Find where the given text appears and provide that cell's center as (x, y) coordinate. 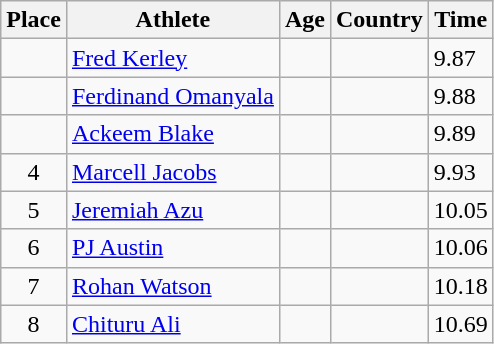
Marcell Jacobs (172, 172)
10.05 (460, 210)
Jeremiah Azu (172, 210)
9.88 (460, 96)
Rohan Watson (172, 286)
9.93 (460, 172)
9.89 (460, 134)
Ackeem Blake (172, 134)
6 (34, 248)
9.87 (460, 58)
5 (34, 210)
Ferdinand Omanyala (172, 96)
Time (460, 20)
4 (34, 172)
Age (304, 20)
10.06 (460, 248)
Chituru Ali (172, 324)
7 (34, 286)
10.18 (460, 286)
Athlete (172, 20)
PJ Austin (172, 248)
10.69 (460, 324)
Country (379, 20)
Fred Kerley (172, 58)
8 (34, 324)
Place (34, 20)
